Find where the given text appears and provide that cell's center as [x, y] coordinate. 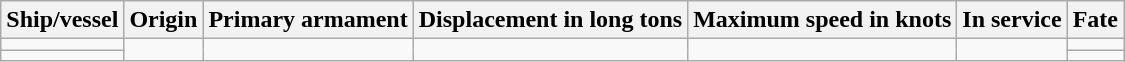
Primary armament [308, 20]
Displacement in long tons [550, 20]
Maximum speed in knots [822, 20]
Fate [1095, 20]
In service [1012, 20]
Origin [164, 20]
Ship/vessel [62, 20]
